Determine the (X, Y) coordinate at the center of the cell enclosing the given text.  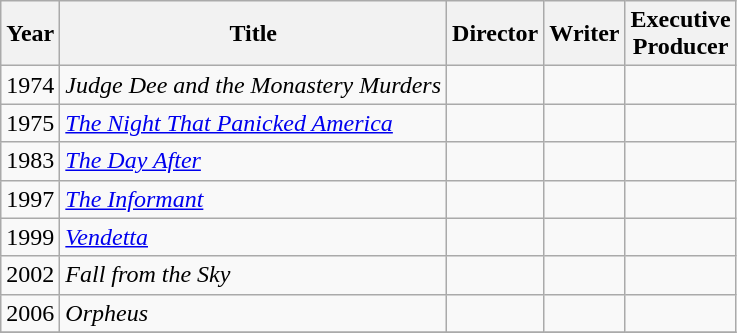
Writer (584, 34)
Year (30, 34)
Director (496, 34)
2006 (30, 313)
Orpheus (254, 313)
1983 (30, 161)
The Day After (254, 161)
Fall from the Sky (254, 275)
2002 (30, 275)
ExecutiveProducer (680, 34)
The Informant (254, 199)
1999 (30, 237)
1974 (30, 85)
Title (254, 34)
Judge Dee and the Monastery Murders (254, 85)
1997 (30, 199)
The Night That Panicked America (254, 123)
1975 (30, 123)
Vendetta (254, 237)
